Find where the given text appears and provide that cell's center as [X, Y] coordinate. 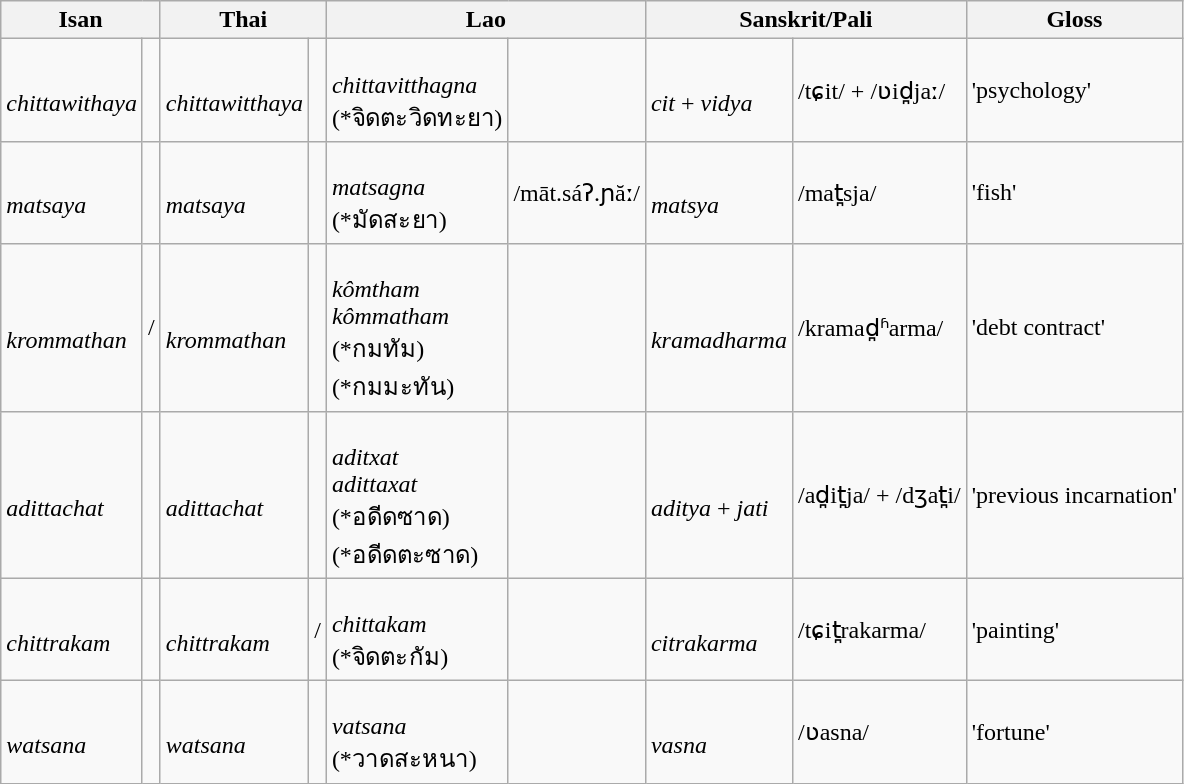
/māt.sáʔ.ɲăː/ [577, 192]
'fortune' [1074, 732]
chittawitthaya [234, 90]
chittakam(*จิดตะกัม) [417, 630]
vatsana(*วาดสะหนา) [417, 732]
Sanskrit/Pali [806, 20]
matsagna(*มัดสะยา) [417, 192]
/tɕit/ + /ʋid̪jaː/ [879, 90]
'psychology' [1074, 90]
matsya [718, 192]
Gloss [1074, 20]
Isan [80, 20]
'fish' [1074, 192]
Lao [486, 20]
/mat̪sja/ [879, 192]
citrakarma [718, 630]
/tɕit̪rakarma/ [879, 630]
kramadharma [718, 328]
'painting' [1074, 630]
/kramad̪ʱarma/ [879, 328]
chittavitthagna(*จิดตะวิดทะยา) [417, 90]
aditya + jati [718, 494]
/ʋasna/ [879, 732]
kômthamkômmatham(*กมทัม)(*กมมะทัน) [417, 328]
cit + vidya [718, 90]
'previous incarnation' [1074, 494]
'debt contract' [1074, 328]
vasna [718, 732]
aditxatadittaxat(*อดีดซาด)(*อดีดตะซาด) [417, 494]
Thai [243, 20]
/ad̪it̪ja/ + /dʒat̪i/ [879, 494]
chittawithaya [72, 90]
